Search for the cell housing the specified text and yield its (X, Y) center coordinate. 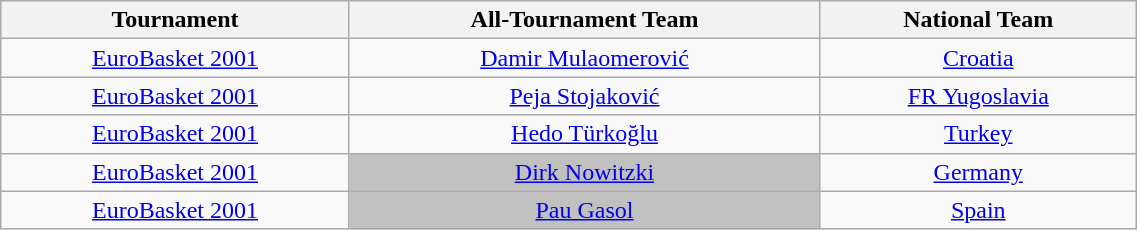
Spain (978, 210)
Dirk Nowitzki (584, 172)
Germany (978, 172)
Hedo Türkoğlu (584, 134)
Pau Gasol (584, 210)
Peja Stojaković (584, 96)
FR Yugoslavia (978, 96)
All-Tournament Team (584, 20)
Damir Mulaomerović (584, 58)
Turkey (978, 134)
Croatia (978, 58)
Tournament (176, 20)
National Team (978, 20)
